Output the (X, Y) coordinate of the center of the cell containing the given text.  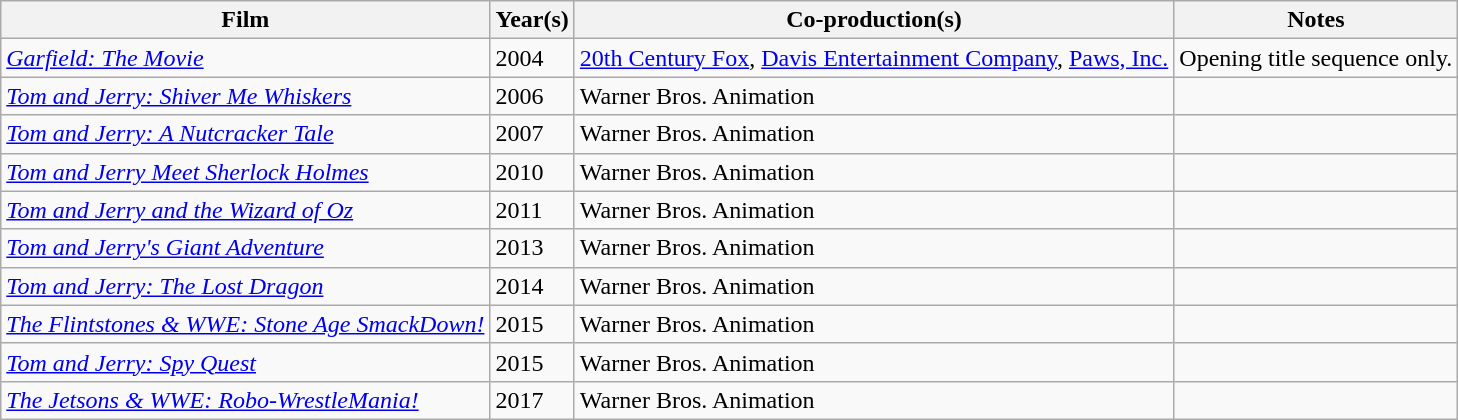
Co-production(s) (874, 20)
Tom and Jerry and the Wizard of Oz (246, 210)
2007 (532, 134)
Year(s) (532, 20)
2017 (532, 400)
2013 (532, 248)
Tom and Jerry: Shiver Me Whiskers (246, 96)
2014 (532, 286)
Tom and Jerry Meet Sherlock Holmes (246, 172)
2010 (532, 172)
Garfield: The Movie (246, 58)
2004 (532, 58)
Tom and Jerry: The Lost Dragon (246, 286)
Tom and Jerry's Giant Adventure (246, 248)
2006 (532, 96)
Tom and Jerry: Spy Quest (246, 362)
The Flintstones & WWE: Stone Age SmackDown! (246, 324)
2011 (532, 210)
20th Century Fox, Davis Entertainment Company, Paws, Inc. (874, 58)
The Jetsons & WWE: Robo-WrestleMania! (246, 400)
Notes (1316, 20)
Tom and Jerry: A Nutcracker Tale (246, 134)
Opening title sequence only. (1316, 58)
Film (246, 20)
